Scan for the cell matching the given text and deliver its (x, y) coordinate at center. 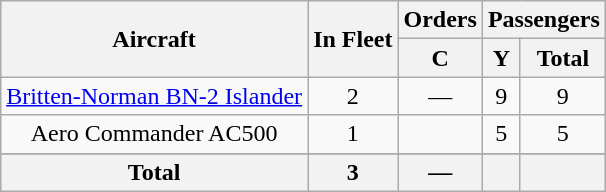
Aero Commander AC500 (154, 134)
Y (501, 58)
3 (353, 172)
Britten-Norman BN-2 Islander (154, 96)
Passengers (544, 20)
C (440, 58)
In Fleet (353, 39)
Orders (440, 20)
1 (353, 134)
Aircraft (154, 39)
2 (353, 96)
